From the cell containing the given text, extract its center point as [X, Y] coordinate. 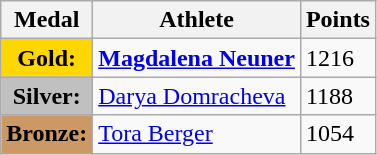
Gold: [47, 58]
1054 [338, 134]
Silver: [47, 96]
Darya Domracheva [197, 96]
Tora Berger [197, 134]
1216 [338, 58]
Athlete [197, 20]
Points [338, 20]
1188 [338, 96]
Magdalena Neuner [197, 58]
Bronze: [47, 134]
Medal [47, 20]
